Determine the [x, y] coordinate at the center of the cell enclosing the given text.  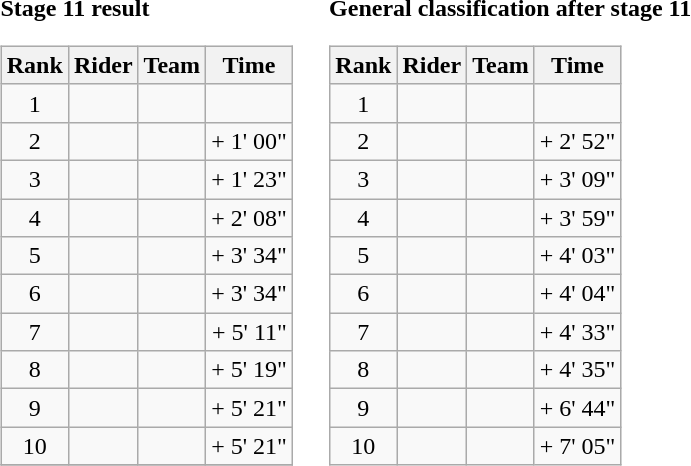
+ 1' 23" [250, 179]
+ 4' 03" [578, 256]
+ 2' 52" [578, 141]
+ 2' 08" [250, 217]
+ 1' 00" [250, 141]
+ 7' 05" [578, 446]
+ 3' 59" [578, 217]
+ 3' 09" [578, 179]
+ 4' 33" [578, 332]
+ 4' 35" [578, 370]
+ 5' 11" [250, 332]
+ 6' 44" [578, 408]
+ 5' 19" [250, 370]
+ 4' 04" [578, 294]
